Search for the cell housing the specified text and yield its (x, y) center coordinate. 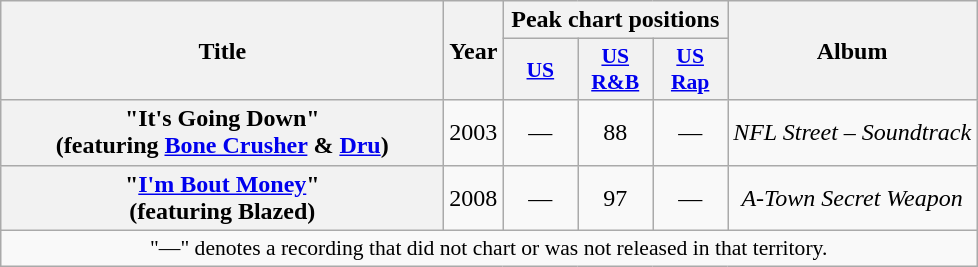
"—" denotes a recording that did not chart or was not released in that territory. (489, 248)
97 (616, 198)
2008 (474, 198)
Title (222, 50)
A-Town Secret Weapon (852, 198)
USR&B (616, 70)
Album (852, 50)
Peak chart positions (616, 20)
2003 (474, 132)
Year (474, 50)
US (540, 70)
NFL Street – Soundtrack (852, 132)
88 (616, 132)
"It's Going Down"(featuring Bone Crusher & Dru) (222, 132)
"I'm Bout Money"(featuring Blazed) (222, 198)
USRap (690, 70)
